Scan for the cell matching the given text and deliver its (x, y) coordinate at center. 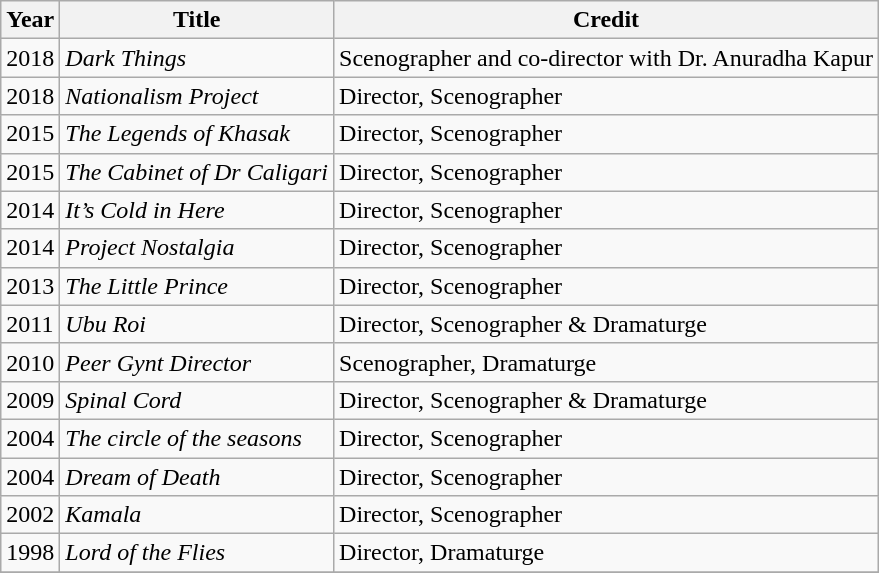
2009 (30, 400)
Year (30, 20)
The Legends of Khasak (197, 134)
Nationalism Project (197, 96)
Title (197, 20)
Dream of Death (197, 477)
Ubu Roi (197, 324)
The Cabinet of Dr Caligari (197, 172)
2002 (30, 515)
1998 (30, 553)
Kamala (197, 515)
Lord of the Flies (197, 553)
Spinal Cord (197, 400)
Director, Dramaturge (606, 553)
Scenographer and co-director with Dr. Anuradha Kapur (606, 58)
2011 (30, 324)
2013 (30, 286)
The circle of the seasons (197, 438)
The Little Prince (197, 286)
Scenographer, Dramaturge (606, 362)
Project Nostalgia (197, 248)
Dark Things (197, 58)
It’s Cold in Here (197, 210)
Peer Gynt Director (197, 362)
Credit (606, 20)
2010 (30, 362)
